Capture the cell that displays the provided text and extract its [X, Y] central coordinate. 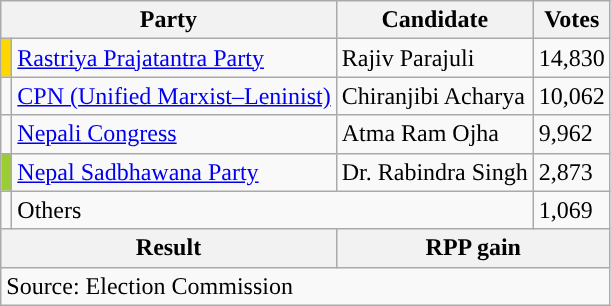
Rajiv Parajuli [434, 58]
Atma Ram Ojha [434, 134]
1,069 [572, 210]
Rastriya Prajatantra Party [174, 58]
Dr. Rabindra Singh [434, 172]
Result [168, 248]
Source: Election Commission [306, 286]
Candidate [434, 20]
CPN (Unified Marxist–Leninist) [174, 96]
10,062 [572, 96]
Nepal Sadbhawana Party [174, 172]
RPP gain [473, 248]
2,873 [572, 172]
Votes [572, 20]
14,830 [572, 58]
Party [168, 20]
9,962 [572, 134]
Chiranjibi Acharya [434, 96]
Nepali Congress [174, 134]
Others [272, 210]
